Search for the cell housing the specified text and yield its [x, y] center coordinate. 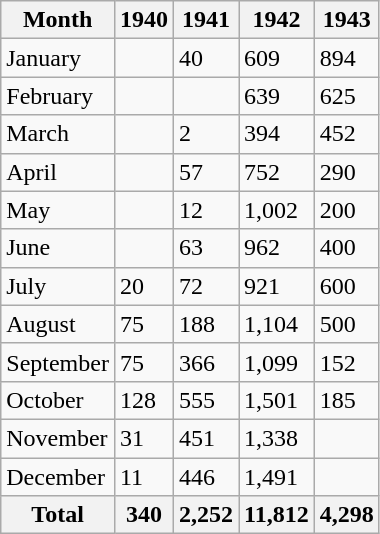
4,298 [346, 515]
752 [277, 172]
921 [277, 286]
1943 [346, 20]
1,338 [277, 438]
March [58, 134]
128 [144, 400]
500 [346, 324]
400 [346, 248]
September [58, 362]
1942 [277, 20]
609 [277, 58]
2,252 [206, 515]
April [58, 172]
August [58, 324]
40 [206, 58]
12 [206, 210]
Month [58, 20]
July [58, 286]
February [58, 96]
451 [206, 438]
1,104 [277, 324]
1941 [206, 20]
October [58, 400]
11 [144, 477]
152 [346, 362]
72 [206, 286]
962 [277, 248]
December [58, 477]
1,501 [277, 400]
31 [144, 438]
1,491 [277, 477]
200 [346, 210]
January [58, 58]
1940 [144, 20]
May [58, 210]
1,002 [277, 210]
185 [346, 400]
11,812 [277, 515]
446 [206, 477]
452 [346, 134]
Total [58, 515]
340 [144, 515]
63 [206, 248]
366 [206, 362]
1,099 [277, 362]
20 [144, 286]
57 [206, 172]
2 [206, 134]
625 [346, 96]
639 [277, 96]
November [58, 438]
394 [277, 134]
555 [206, 400]
894 [346, 58]
600 [346, 286]
290 [346, 172]
188 [206, 324]
June [58, 248]
